Provide the (x, y) coordinate of the cell's center where the given text is located.  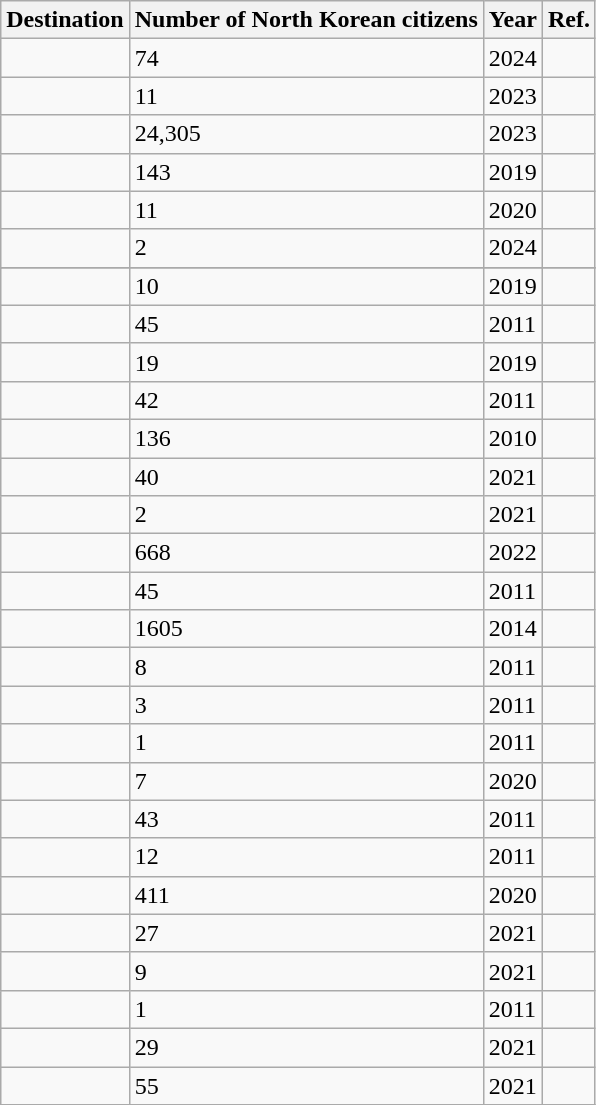
8 (306, 667)
2010 (512, 438)
2014 (512, 629)
2022 (512, 553)
19 (306, 362)
7 (306, 781)
136 (306, 438)
55 (306, 1085)
411 (306, 895)
74 (306, 58)
12 (306, 857)
42 (306, 400)
Destination (65, 20)
Year (512, 20)
1605 (306, 629)
3 (306, 705)
24,305 (306, 134)
Ref. (568, 20)
668 (306, 553)
9 (306, 971)
143 (306, 172)
40 (306, 477)
27 (306, 933)
29 (306, 1047)
10 (306, 286)
Number of North Korean citizens (306, 20)
43 (306, 819)
